Scan for the cell matching the given text and deliver its (x, y) coordinate at center. 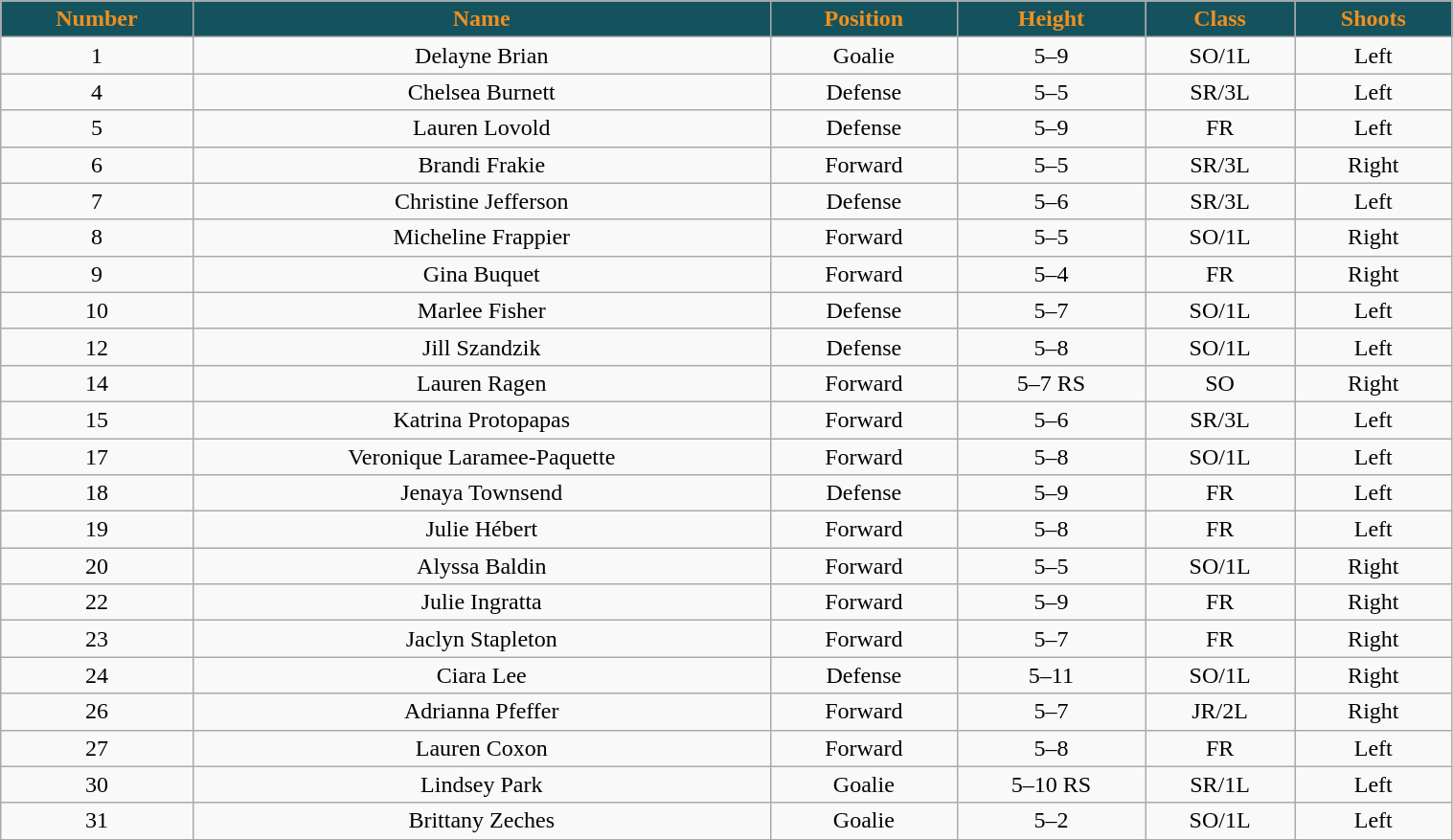
17 (97, 457)
24 (97, 675)
4 (97, 92)
Julie Ingratta (481, 602)
7 (97, 201)
Class (1220, 19)
Christine Jefferson (481, 201)
Veronique Laramee-Paquette (481, 457)
18 (97, 493)
Position (864, 19)
Shoots (1374, 19)
Lauren Ragen (481, 383)
Jenaya Townsend (481, 493)
Brandi Frakie (481, 165)
Height (1051, 19)
Delayne Brian (481, 56)
Micheline Frappier (481, 238)
Jill Szandzik (481, 347)
Lindsey Park (481, 784)
Adrianna Pfeffer (481, 712)
9 (97, 274)
SO (1220, 383)
Jaclyn Stapleton (481, 639)
19 (97, 530)
Brittany Zeches (481, 821)
8 (97, 238)
5 (97, 128)
27 (97, 748)
6 (97, 165)
Marlee Fisher (481, 310)
31 (97, 821)
Lauren Lovold (481, 128)
14 (97, 383)
20 (97, 566)
26 (97, 712)
12 (97, 347)
Lauren Coxon (481, 748)
5–7 RS (1051, 383)
15 (97, 420)
Alyssa Baldin (481, 566)
22 (97, 602)
5–2 (1051, 821)
JR/2L (1220, 712)
Chelsea Burnett (481, 92)
Gina Buquet (481, 274)
Katrina Protopapas (481, 420)
Julie Hébert (481, 530)
Number (97, 19)
SR/1L (1220, 784)
5–11 (1051, 675)
5–10 RS (1051, 784)
1 (97, 56)
30 (97, 784)
10 (97, 310)
Ciara Lee (481, 675)
5–4 (1051, 274)
Name (481, 19)
23 (97, 639)
